Detect which cell encompasses the target text, then output its [x, y] center coordinate. 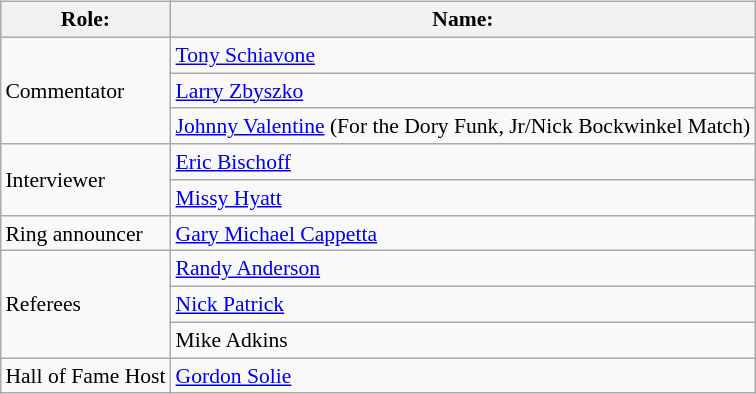
Interviewer [85, 180]
Johnny Valentine (For the Dory Funk, Jr/Nick Bockwinkel Match) [464, 126]
Nick Patrick [464, 305]
Gary Michael Cappetta [464, 233]
Missy Hyatt [464, 198]
Referees [85, 304]
Tony Schiavone [464, 55]
Role: [85, 20]
Ring announcer [85, 233]
Hall of Fame Host [85, 376]
Mike Adkins [464, 340]
Gordon Solie [464, 376]
Larry Zbyszko [464, 91]
Eric Bischoff [464, 162]
Commentator [85, 90]
Name: [464, 20]
Randy Anderson [464, 269]
